From the cell containing the given text, extract its center point as [X, Y] coordinate. 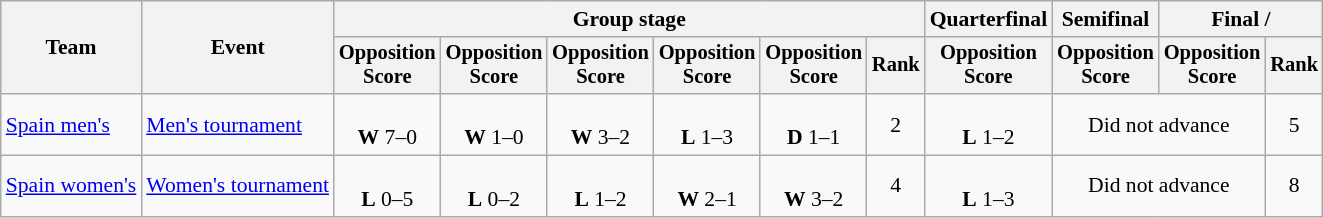
L 0–2 [494, 186]
Team [72, 48]
Women's tournament [238, 186]
2 [896, 124]
8 [1294, 186]
4 [896, 186]
W 7–0 [388, 124]
Group stage [630, 19]
Spain men's [72, 124]
W 1–0 [494, 124]
L 0–5 [388, 186]
D 1–1 [814, 124]
W 2–1 [708, 186]
5 [1294, 124]
Semifinal [1106, 19]
Quarterfinal [989, 19]
Event [238, 48]
Spain women's [72, 186]
Final / [1241, 19]
Men's tournament [238, 124]
